Extract the (X, Y) coordinate from the center of the cell holding the provided text.  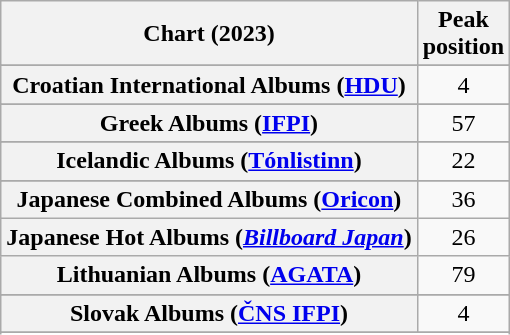
57 (463, 123)
Icelandic Albums (Tónlistinn) (209, 161)
Peakposition (463, 34)
Greek Albums (IFPI) (209, 123)
Croatian International Albums (HDU) (209, 85)
Japanese Combined Albums (Oricon) (209, 199)
22 (463, 161)
Lithuanian Albums (AGATA) (209, 275)
Chart (2023) (209, 34)
Slovak Albums (ČNS IFPI) (209, 313)
79 (463, 275)
36 (463, 199)
26 (463, 237)
Japanese Hot Albums (Billboard Japan) (209, 237)
